Return (X, Y) of the center of cell containing provided text 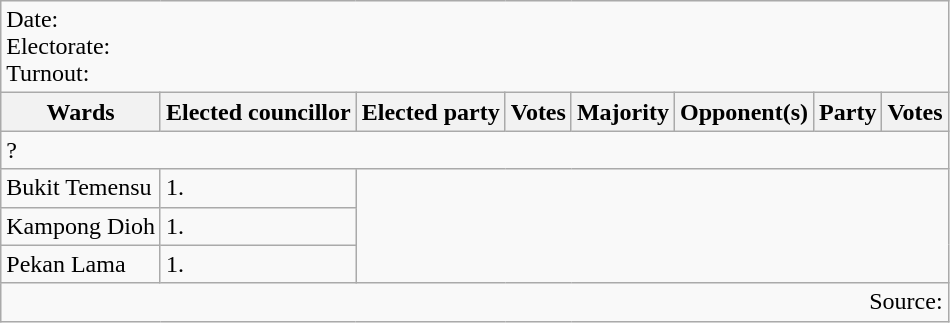
? (474, 150)
Opponent(s) (744, 112)
Bukit Temensu (81, 188)
Pekan Lama (81, 264)
Date: Electorate: Turnout: (474, 47)
Wards (81, 112)
Elected councillor (258, 112)
Kampong Dioh (81, 226)
Majority (622, 112)
Elected party (430, 112)
Source: (474, 302)
Party (848, 112)
